Determine the (x, y) coordinate at the center of the cell enclosing the given text.  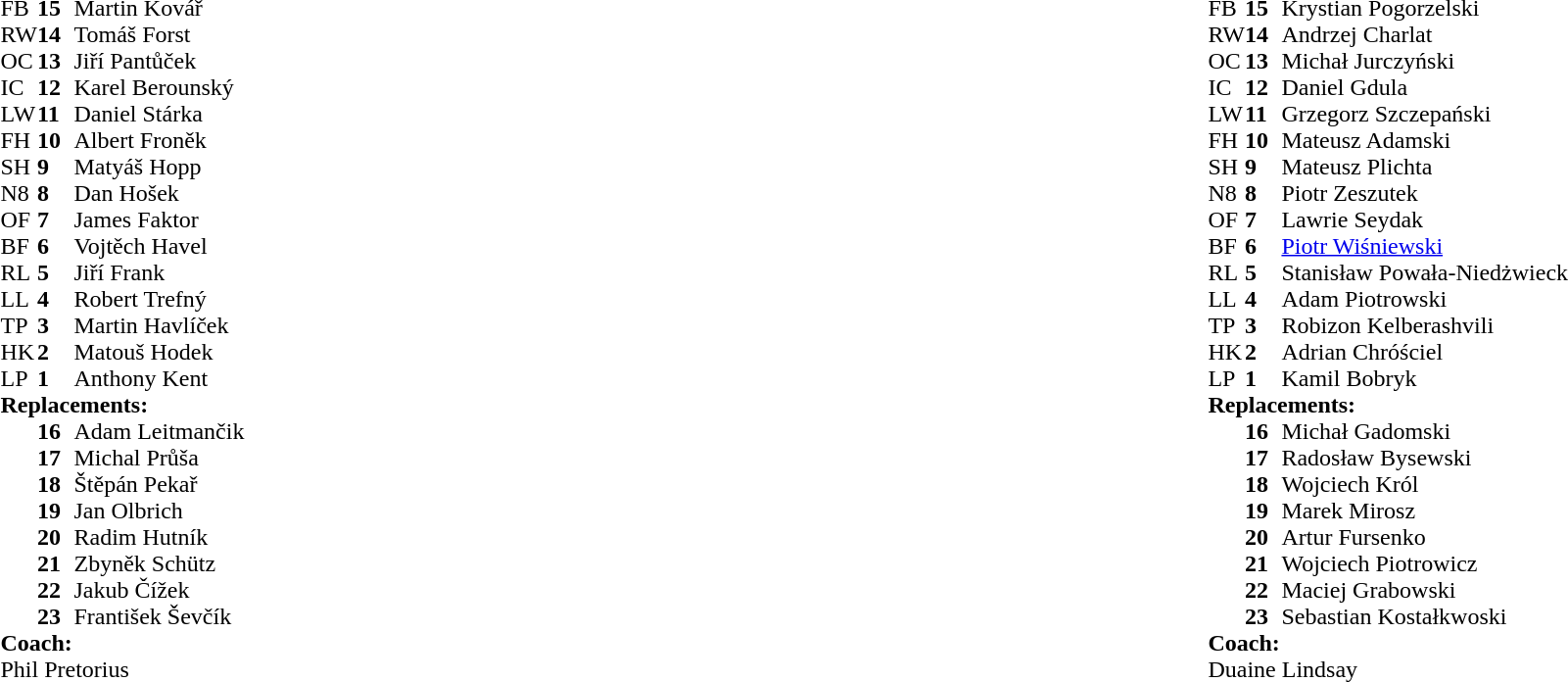
Daniel Gdula (1424, 88)
Zbyněk Schütz (160, 564)
Radosław Bysewski (1424, 459)
Michał Gadomski (1424, 431)
Tomáš Forst (160, 35)
Karel Berounský (160, 88)
Maciej Grabowski (1424, 590)
Adrian Chróściel (1424, 353)
Grzegorz Szczepański (1424, 114)
Andrzej Charlat (1424, 35)
Wojciech Król (1424, 484)
Vojtěch Havel (160, 247)
František Ševčík (160, 617)
Michal Průša (160, 459)
Mateusz Plichta (1424, 167)
Piotr Wiśniewski (1424, 247)
Radim Hutník (160, 537)
Daniel Stárka (160, 114)
Robizon Kelberashvili (1424, 325)
Štěpán Pekař (160, 484)
James Faktor (160, 219)
Piotr Zeszutek (1424, 194)
Jiří Pantůček (160, 61)
Lawrie Seydak (1424, 219)
Matouš Hodek (160, 353)
Kamil Bobryk (1424, 378)
Adam Piotrowski (1424, 300)
Marek Mirosz (1424, 511)
Anthony Kent (160, 378)
Albert Froněk (160, 141)
Jakub Čížek (160, 590)
Adam Leitmančik (160, 431)
Sebastian Kostałkwoski (1424, 617)
Matyáš Hopp (160, 167)
Robert Trefný (160, 300)
Jan Olbrich (160, 511)
Jiří Frank (160, 272)
Dan Hošek (160, 194)
Martin Havlíček (160, 325)
Mateusz Adamski (1424, 141)
Wojciech Piotrowicz (1424, 564)
Artur Fursenko (1424, 537)
Stanisław Powała-Niedżwieck (1424, 272)
Michał Jurczyński (1424, 61)
